Output the (x, y) coordinate of the center of the cell containing the given text.  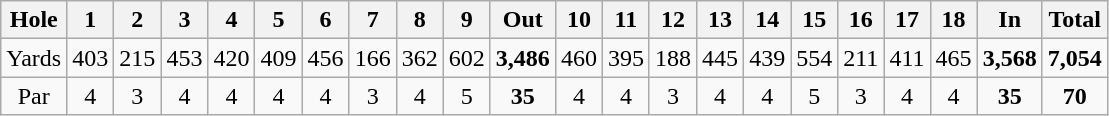
Out (522, 20)
3,568 (1010, 58)
Hole (34, 20)
3,486 (522, 58)
445 (720, 58)
2 (138, 20)
7,054 (1074, 58)
70 (1074, 96)
453 (184, 58)
188 (672, 58)
395 (626, 58)
14 (768, 20)
In (1010, 20)
362 (420, 58)
7 (372, 20)
456 (326, 58)
16 (861, 20)
18 (954, 20)
465 (954, 58)
Par (34, 96)
6 (326, 20)
12 (672, 20)
Yards (34, 58)
15 (814, 20)
1 (90, 20)
11 (626, 20)
554 (814, 58)
8 (420, 20)
17 (907, 20)
211 (861, 58)
403 (90, 58)
409 (278, 58)
420 (232, 58)
215 (138, 58)
13 (720, 20)
Total (1074, 20)
439 (768, 58)
411 (907, 58)
9 (466, 20)
460 (578, 58)
166 (372, 58)
10 (578, 20)
602 (466, 58)
